Determine the [x, y] coordinate at the center of the cell enclosing the given text.  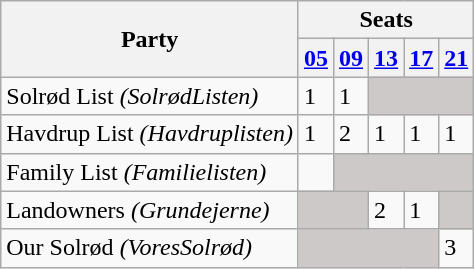
17 [422, 58]
Havdrup List (Havdruplisten) [150, 134]
Seats [386, 20]
09 [350, 58]
05 [316, 58]
3 [456, 248]
Our Solrød (VoresSolrød) [150, 248]
13 [386, 58]
Party [150, 39]
Landowners (Grundejerne) [150, 210]
Solrød List (SolrødListen) [150, 96]
Family List (Familielisten) [150, 172]
21 [456, 58]
